From the cell containing the given text, extract its center point as (x, y) coordinate. 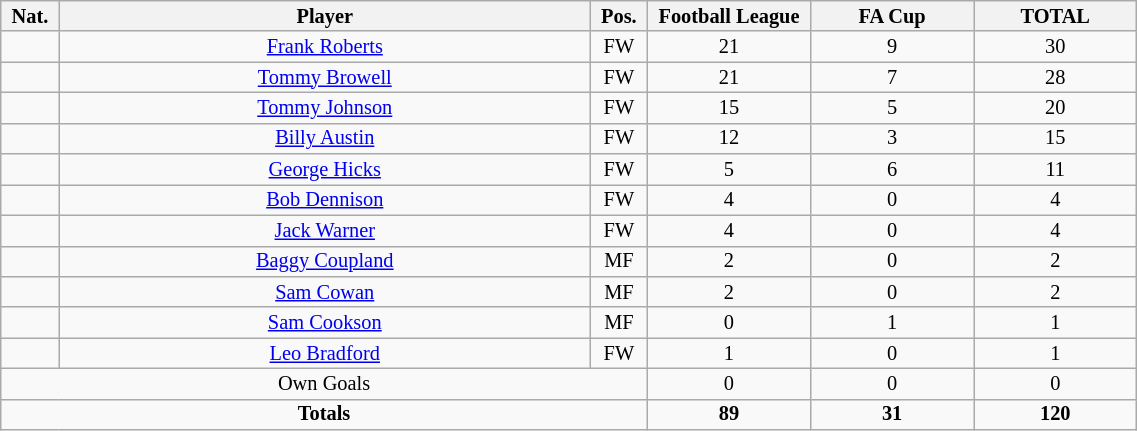
9 (892, 46)
28 (1056, 78)
Player (324, 16)
George Hicks (324, 170)
Tommy Johnson (324, 108)
FA Cup (892, 16)
Sam Cowan (324, 292)
20 (1056, 108)
Leo Bradford (324, 354)
31 (892, 414)
Tommy Browell (324, 78)
30 (1056, 46)
Football League (728, 16)
12 (728, 138)
3 (892, 138)
Frank Roberts (324, 46)
89 (728, 414)
Sam Cookson (324, 322)
Jack Warner (324, 230)
6 (892, 170)
Nat. (30, 16)
Baggy Coupland (324, 262)
Totals (324, 414)
7 (892, 78)
120 (1056, 414)
TOTAL (1056, 16)
11 (1056, 170)
Bob Dennison (324, 200)
Billy Austin (324, 138)
Own Goals (324, 384)
Pos. (618, 16)
